Output the [X, Y] coordinate of the center of the cell containing the given text.  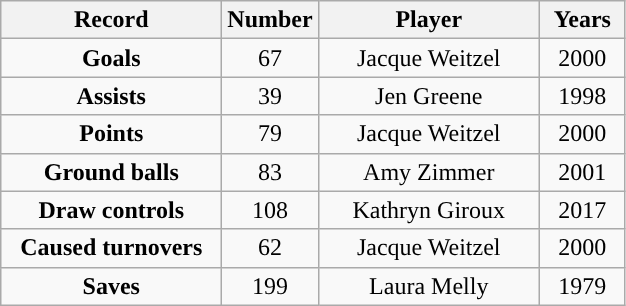
Amy Zimmer [428, 172]
Saves [112, 286]
Assists [112, 96]
67 [270, 58]
1998 [582, 96]
Jen Greene [428, 96]
39 [270, 96]
83 [270, 172]
Ground balls [112, 172]
Record [112, 20]
1979 [582, 286]
Caused turnovers [112, 248]
62 [270, 248]
199 [270, 286]
Kathryn Giroux [428, 210]
Points [112, 134]
Player [428, 20]
108 [270, 210]
Draw controls [112, 210]
2001 [582, 172]
Number [270, 20]
Laura Melly [428, 286]
2017 [582, 210]
Years [582, 20]
79 [270, 134]
Goals [112, 58]
